Extract the [X, Y] coordinate from the center of the cell holding the provided text.  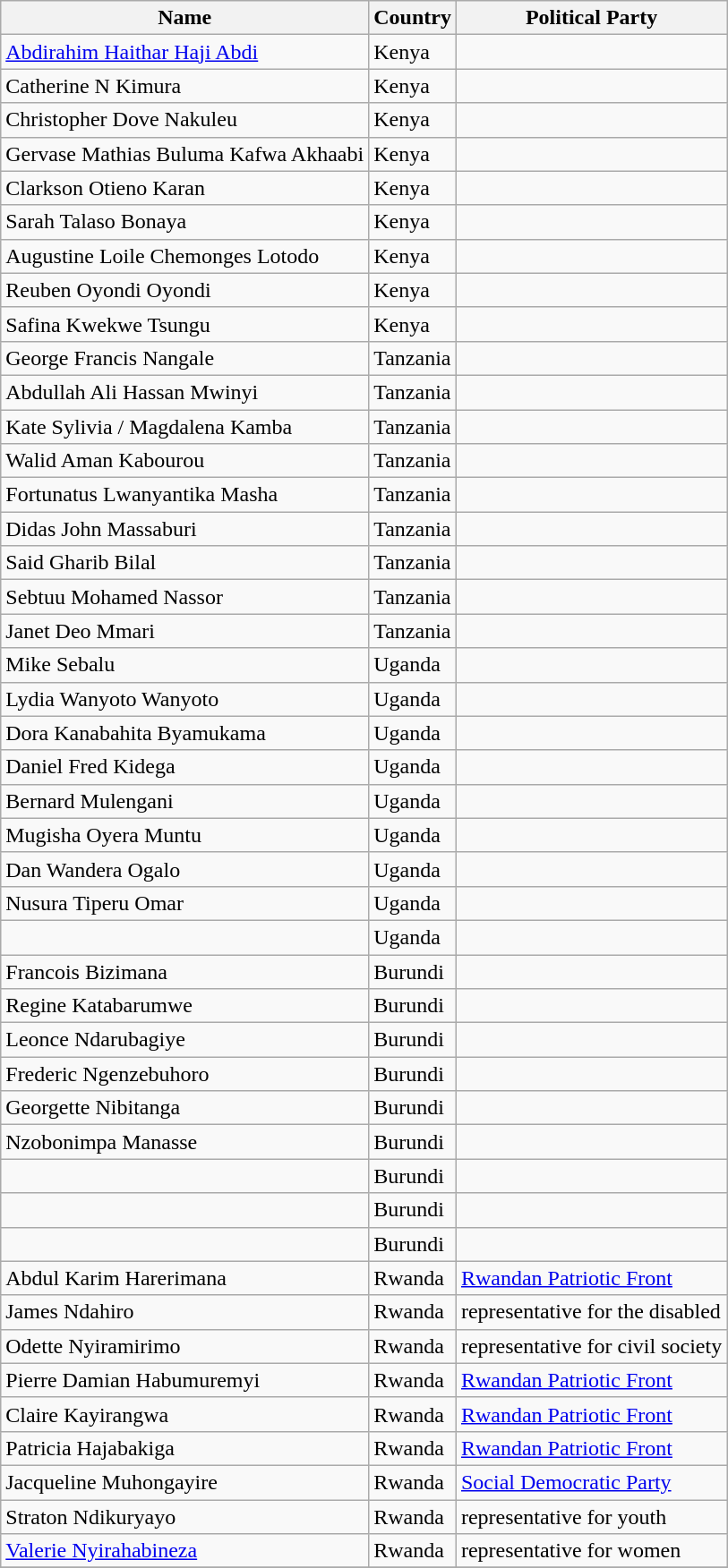
Abdullah Ali Hassan Mwinyi [184, 392]
Sarah Talaso Bonaya [184, 222]
Nzobonimpa Manasse [184, 1142]
Abdul Karim Harerimana [184, 1278]
Didas John Massaburi [184, 529]
Pierre Damian Habumuremyi [184, 1380]
Social Democratic Party [591, 1482]
Janet Deo Mmari [184, 631]
Odette Nyiramirimo [184, 1346]
Said Gharib Bilal [184, 563]
Daniel Fred Kidega [184, 767]
Sebtuu Mohamed Nassor [184, 597]
Reuben Oyondi Oyondi [184, 290]
representative for the disabled [591, 1312]
Political Party [591, 18]
Christopher Dove Nakuleu [184, 120]
James Ndahiro [184, 1312]
Lydia Wanyoto Wanyoto [184, 699]
Straton Ndikuryayo [184, 1517]
Kate Sylivia / Magdalena Kamba [184, 427]
George Francis Nangale [184, 358]
Dora Kanabahita Byamukama [184, 733]
Mike Sebalu [184, 665]
Safina Kwekwe Tsungu [184, 324]
Frederic Ngenzebuhoro [184, 1074]
Jacqueline Muhongayire [184, 1482]
representative for youth [591, 1517]
Mugisha Oyera Muntu [184, 835]
Nusura Tiperu Omar [184, 903]
Bernard Mulengani [184, 801]
Country [413, 18]
Georgette Nibitanga [184, 1108]
Dan Wandera Ogalo [184, 869]
Claire Kayirangwa [184, 1414]
Catherine N Kimura [184, 86]
Francois Bizimana [184, 971]
Patricia Hajabakiga [184, 1448]
Name [184, 18]
Valerie Nyirahabineza [184, 1551]
representative for women [591, 1551]
Leonce Ndarubagiye [184, 1040]
Walid Aman Kabourou [184, 461]
Augustine Loile Chemonges Lotodo [184, 256]
Fortunatus Lwanyantika Masha [184, 495]
Regine Katabarumwe [184, 1006]
representative for civil society [591, 1346]
Gervase Mathias Buluma Kafwa Akhaabi [184, 154]
Abdirahim Haithar Haji Abdi [184, 52]
Clarkson Otieno Karan [184, 188]
